Provide the (x, y) coordinate of the cell's center where the given text is located.  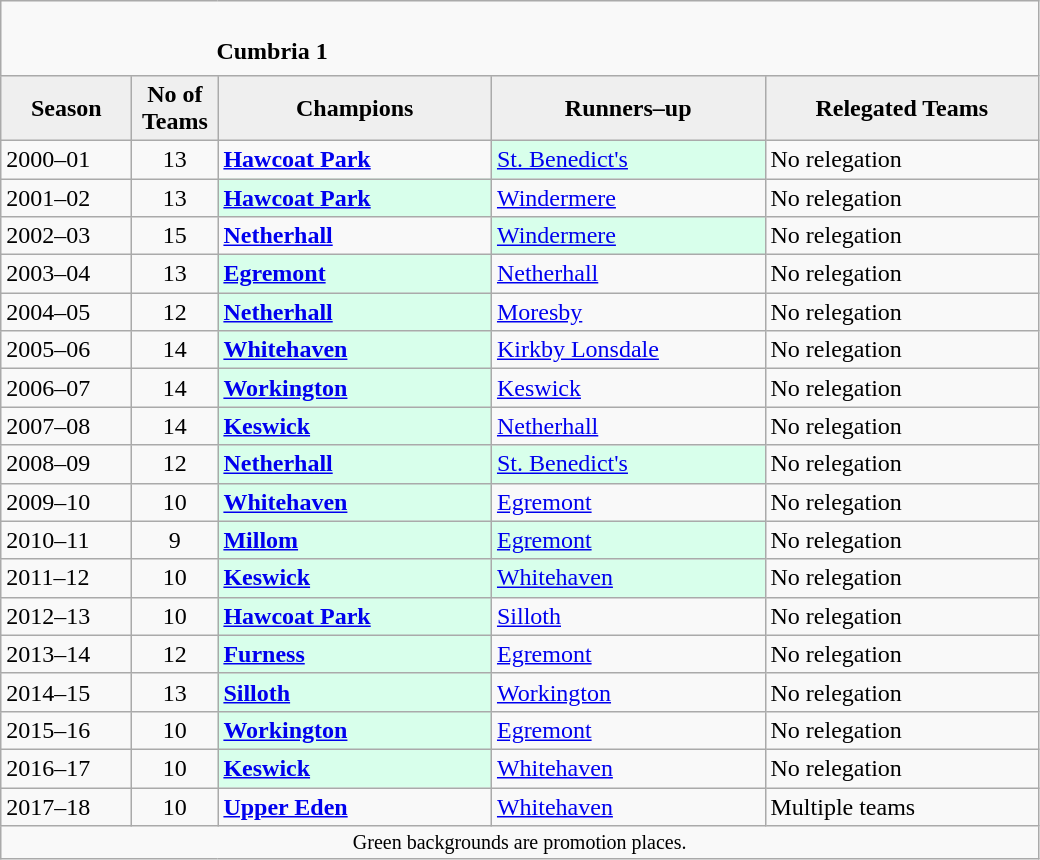
2015–16 (66, 730)
2016–17 (66, 768)
Multiple teams (902, 807)
2003–04 (66, 274)
Season (66, 108)
No of Teams (175, 108)
2010–11 (66, 540)
Millom (355, 540)
2005–06 (66, 350)
9 (175, 540)
2000–01 (66, 159)
2014–15 (66, 692)
Relegated Teams (902, 108)
2008–09 (66, 464)
2007–08 (66, 426)
2006–07 (66, 388)
2013–14 (66, 654)
2002–03 (66, 236)
2001–02 (66, 197)
Kirkby Lonsdale (628, 350)
Moresby (628, 312)
15 (175, 236)
Furness (355, 654)
2004–05 (66, 312)
2017–18 (66, 807)
Runners–up (628, 108)
Upper Eden (355, 807)
2009–10 (66, 502)
Green backgrounds are promotion places. (520, 842)
Champions (355, 108)
2012–13 (66, 616)
2011–12 (66, 578)
